Search for the cell housing the specified text and yield its [x, y] center coordinate. 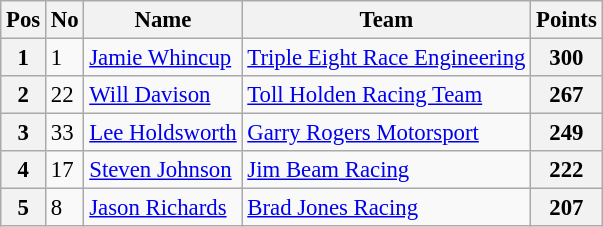
22 [65, 95]
17 [65, 170]
No [65, 20]
Brad Jones Racing [386, 208]
Lee Holdsworth [163, 133]
3 [24, 133]
Team [386, 20]
222 [566, 170]
Jamie Whincup [163, 58]
Jim Beam Racing [386, 170]
Jason Richards [163, 208]
5 [24, 208]
33 [65, 133]
4 [24, 170]
Will Davison [163, 95]
267 [566, 95]
Steven Johnson [163, 170]
Pos [24, 20]
Toll Holden Racing Team [386, 95]
Name [163, 20]
249 [566, 133]
Garry Rogers Motorsport [386, 133]
Triple Eight Race Engineering [386, 58]
207 [566, 208]
8 [65, 208]
300 [566, 58]
2 [24, 95]
Points [566, 20]
